Return [X, Y] of the center of cell containing provided text 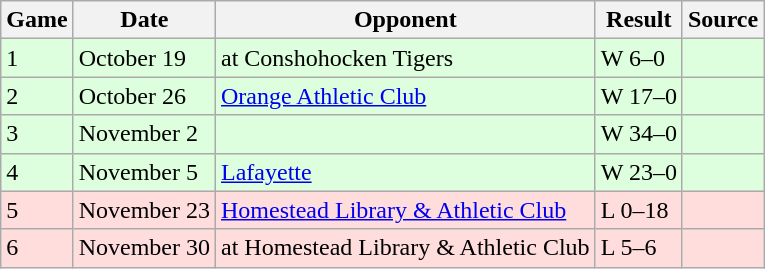
November 30 [144, 248]
W 17–0 [638, 96]
1 [37, 58]
November 2 [144, 134]
W 23–0 [638, 172]
Game [37, 20]
Result [638, 20]
L 5–6 [638, 248]
Homestead Library & Athletic Club [405, 210]
6 [37, 248]
W 6–0 [638, 58]
L 0–18 [638, 210]
Opponent [405, 20]
4 [37, 172]
October 26 [144, 96]
Source [722, 20]
at Homestead Library & Athletic Club [405, 248]
5 [37, 210]
Lafayette [405, 172]
3 [37, 134]
Orange Athletic Club [405, 96]
October 19 [144, 58]
2 [37, 96]
W 34–0 [638, 134]
November 23 [144, 210]
at Conshohocken Tigers [405, 58]
November 5 [144, 172]
Date [144, 20]
